Determine the [X, Y] coordinate at the center of the cell enclosing the given text.  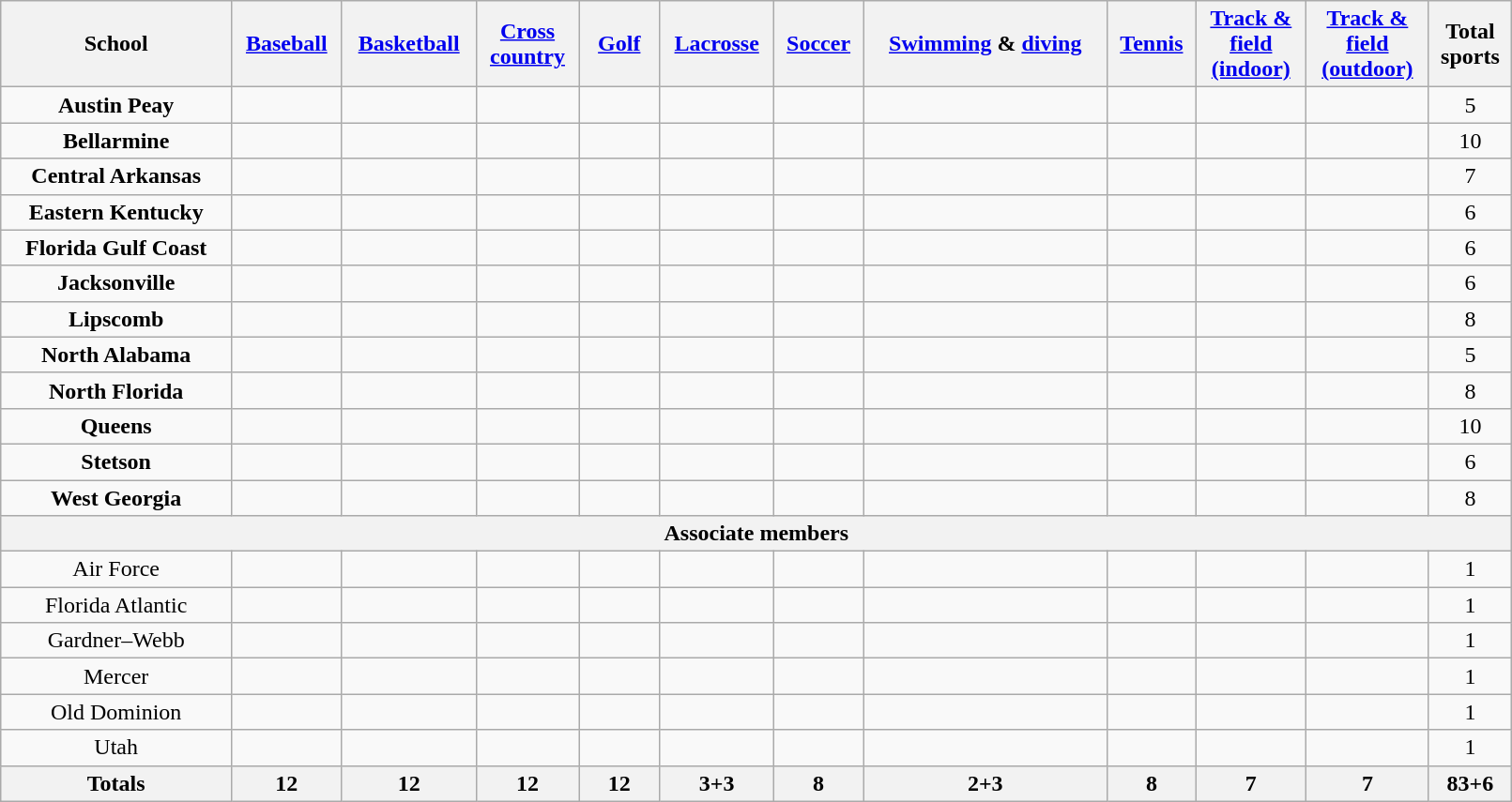
West Georgia [116, 498]
Basketball [409, 44]
2+3 [985, 783]
School [116, 44]
Baseball [287, 44]
Associate members [756, 534]
Florida Atlantic [116, 605]
Mercer [116, 676]
Central Arkansas [116, 176]
Queens [116, 426]
North Alabama [116, 355]
Golf [619, 44]
Florida Gulf Coast [116, 248]
Austin Peay [116, 105]
Soccer [818, 44]
Tennis [1152, 44]
Totalsports [1470, 44]
Track &field(indoor) [1251, 44]
Totals [116, 783]
Swimming & diving [985, 44]
Lipscomb [116, 319]
Old Dominion [116, 712]
Jacksonville [116, 283]
Gardner–Webb [116, 641]
Eastern Kentucky [116, 212]
North Florida [116, 390]
Lacrosse [717, 44]
Crosscountry [527, 44]
3+3 [717, 783]
Track &field(outdoor) [1367, 44]
Utah [116, 748]
Stetson [116, 462]
Bellarmine [116, 141]
Air Force [116, 569]
83+6 [1470, 783]
